Pinpoint the cell where the given text exists, returning its [X, Y] midpoint coordinate. 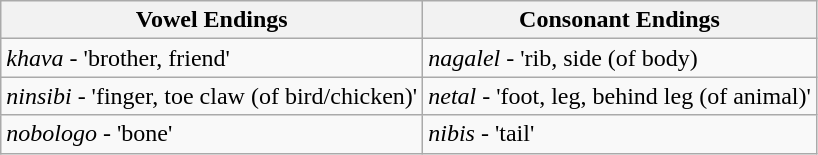
nibis - 'tail' [620, 134]
Vowel Endings [212, 20]
netal - 'foot, leg, behind leg (of animal)' [620, 96]
khava - 'brother, friend' [212, 58]
ninsibi - 'finger, toe claw (of bird/chicken)' [212, 96]
nobologo - 'bone' [212, 134]
nagalel - 'rib, side (of body) [620, 58]
Consonant Endings [620, 20]
